Return [X, Y] of the center of cell containing provided text 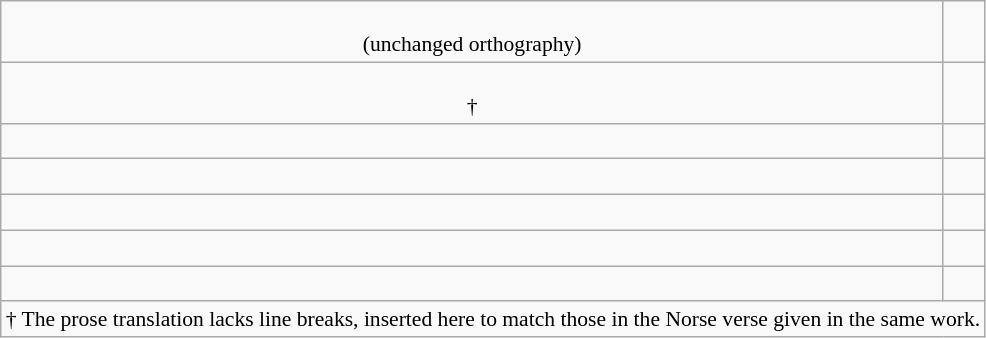
† The prose translation lacks line breaks, inserted here to match those in the Norse verse given in the same work. [493, 320]
† [472, 92]
(unchanged orthography) [472, 32]
